Output the [X, Y] coordinate of the center of the cell containing the given text.  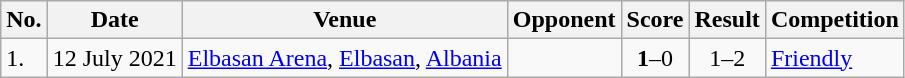
Venue [344, 20]
Result [727, 20]
Friendly [834, 58]
Opponent [564, 20]
Competition [834, 20]
1–0 [655, 58]
Score [655, 20]
1. [24, 58]
Date [114, 20]
12 July 2021 [114, 58]
Elbasan Arena, Elbasan, Albania [344, 58]
No. [24, 20]
1–2 [727, 58]
